Capture the cell that displays the provided text and extract its (x, y) central coordinate. 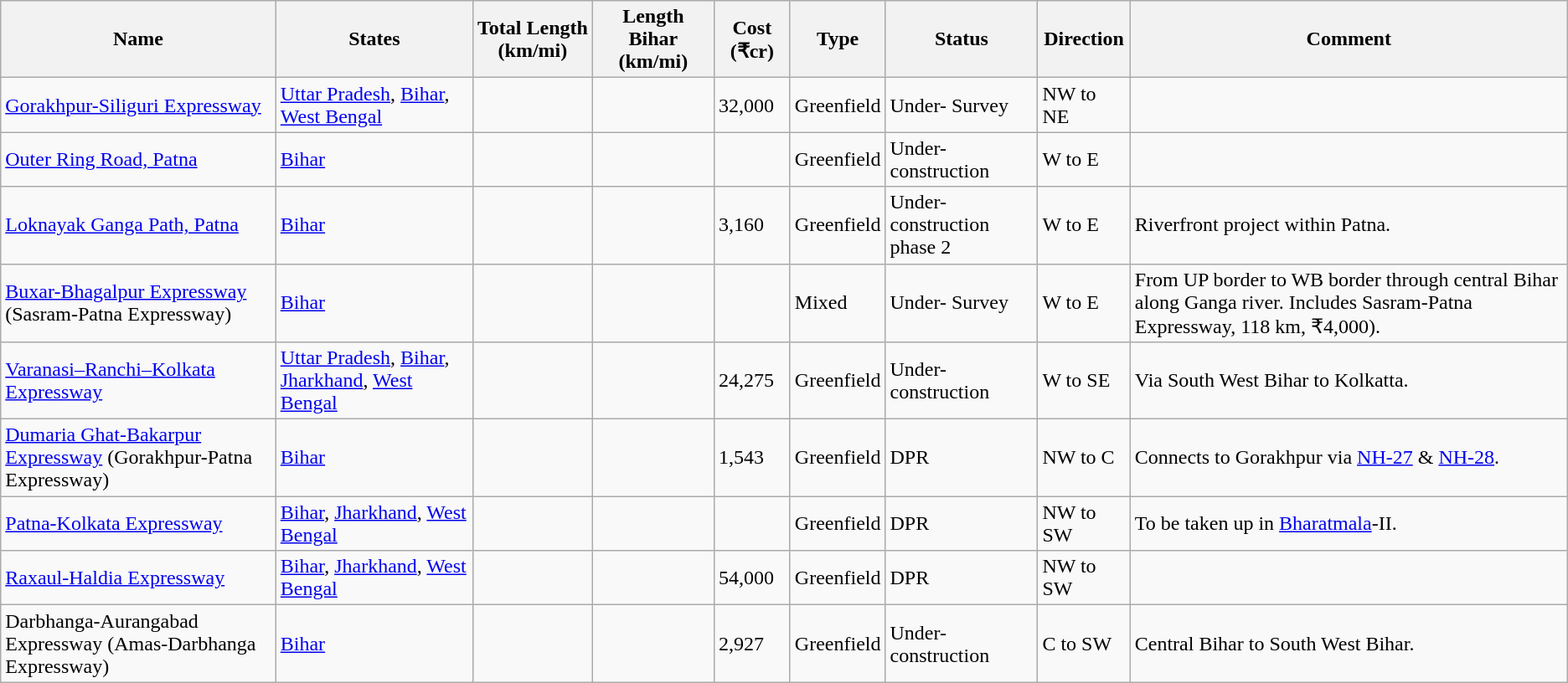
Darbhanga-Aurangabad Expressway (Amas-Darbhanga Expressway) (138, 644)
Dumaria Ghat-Bakarpur Expressway (Gorakhpur-Patna Expressway) (138, 458)
Via South West Bihar to Kolkatta. (1349, 381)
Buxar-Bhagalpur Expressway (Sasram-Patna Expressway) (138, 303)
Length Bihar (km/mi) (653, 39)
Direction (1084, 39)
Type (838, 39)
From UP border to WB border through central Bihar along Ganga river. Includes Sasram-Patna Expressway, 118 km, ₹4,000). (1349, 303)
To be taken up in Bharatmala-II. (1349, 524)
1,543 (752, 458)
Name (138, 39)
Varanasi–Ranchi–Kolkata Expressway (138, 381)
Status (962, 39)
Patna-Kolkata Expressway (138, 524)
NW to C (1084, 458)
Mixed (838, 303)
NW to NE (1084, 105)
Cost (₹cr) (752, 39)
Uttar Pradesh, Bihar, Jharkhand, West Bengal (374, 381)
24,275 (752, 381)
Raxaul-Haldia Expressway (138, 578)
Under-construction phase 2 (962, 225)
Total Length (km/mi) (533, 39)
Uttar Pradesh, Bihar, West Bengal (374, 105)
Connects to Gorakhpur via NH-27 & NH-28. (1349, 458)
3,160 (752, 225)
W to SE (1084, 381)
Riverfront project within Patna. (1349, 225)
54,000 (752, 578)
States (374, 39)
Central Bihar to South West Bihar. (1349, 644)
Outer Ring Road, Patna (138, 159)
2,927 (752, 644)
Loknayak Ganga Path, Patna (138, 225)
C to SW (1084, 644)
Comment (1349, 39)
Gorakhpur-Siliguri Expressway (138, 105)
32,000 (752, 105)
